Locate the cell with the specified text and output its (x, y) center coordinate. 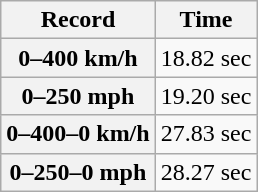
0–400–0 km/h (78, 134)
18.82 sec (206, 58)
Record (78, 20)
27.83 sec (206, 134)
0–400 km/h (78, 58)
19.20 sec (206, 96)
28.27 sec (206, 172)
0–250–0 mph (78, 172)
0–250 mph (78, 96)
Time (206, 20)
